Detect which cell encompasses the target text, then output its (x, y) center coordinate. 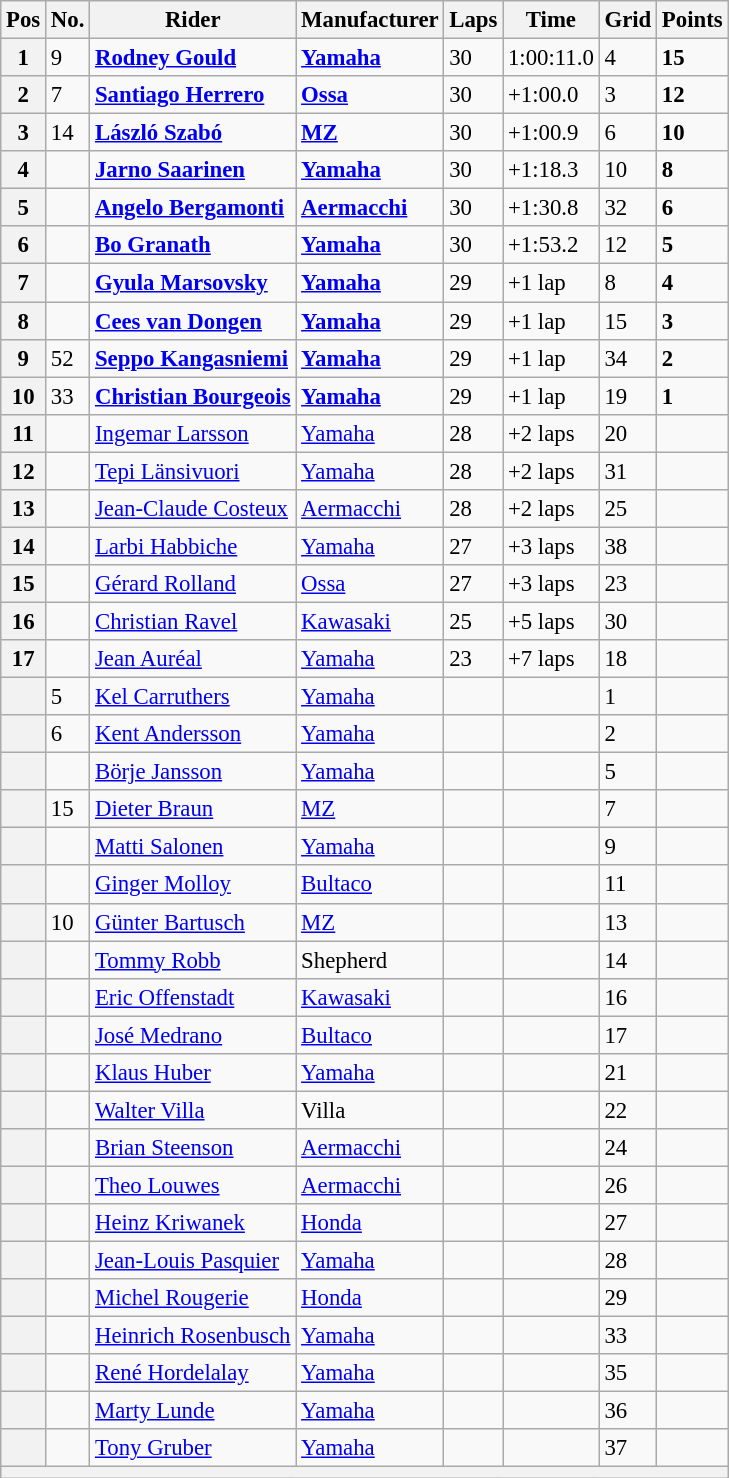
Rodney Gould (193, 58)
Heinrich Rosenbusch (193, 1336)
Tommy Robb (193, 960)
Points (692, 20)
Theo Louwes (193, 1185)
Dieter Braun (193, 809)
+7 laps (551, 659)
36 (628, 1411)
Kel Carruthers (193, 697)
Jean-Claude Costeux (193, 509)
Ingemar Larsson (193, 433)
Eric Offenstadt (193, 997)
+1:00.0 (551, 95)
Time (551, 20)
Shepherd (370, 960)
+1:53.2 (551, 245)
34 (628, 358)
Klaus Huber (193, 1073)
Michel Rougerie (193, 1298)
+1:18.3 (551, 170)
35 (628, 1373)
Angelo Bergamonti (193, 208)
Tony Gruber (193, 1449)
Marty Lunde (193, 1411)
Pos (24, 20)
+1:30.8 (551, 208)
Manufacturer (370, 20)
31 (628, 471)
52 (68, 358)
José Medrano (193, 1035)
Christian Bourgeois (193, 396)
Rider (193, 20)
Larbi Habbiche (193, 546)
Jarno Saarinen (193, 170)
26 (628, 1185)
Cees van Dongen (193, 321)
Gérard Rolland (193, 584)
Börje Jansson (193, 772)
Grid (628, 20)
Bo Granath (193, 245)
+5 laps (551, 621)
Tepi Länsivuori (193, 471)
Gyula Marsovsky (193, 283)
Jean-Louis Pasquier (193, 1261)
Matti Salonen (193, 847)
Brian Steenson (193, 1148)
+1:00.9 (551, 133)
Christian Ravel (193, 621)
Laps (474, 20)
Ginger Molloy (193, 885)
38 (628, 546)
19 (628, 396)
18 (628, 659)
Jean Auréal (193, 659)
Walter Villa (193, 1110)
Santiago Herrero (193, 95)
22 (628, 1110)
37 (628, 1449)
René Hordelalay (193, 1373)
Kent Andersson (193, 734)
Günter Bartusch (193, 922)
László Szabó (193, 133)
1:00:11.0 (551, 58)
Villa (370, 1110)
Heinz Kriwanek (193, 1223)
No. (68, 20)
24 (628, 1148)
32 (628, 208)
20 (628, 433)
21 (628, 1073)
Seppo Kangasniemi (193, 358)
